Locate the cell with the specified text and output its (X, Y) center coordinate. 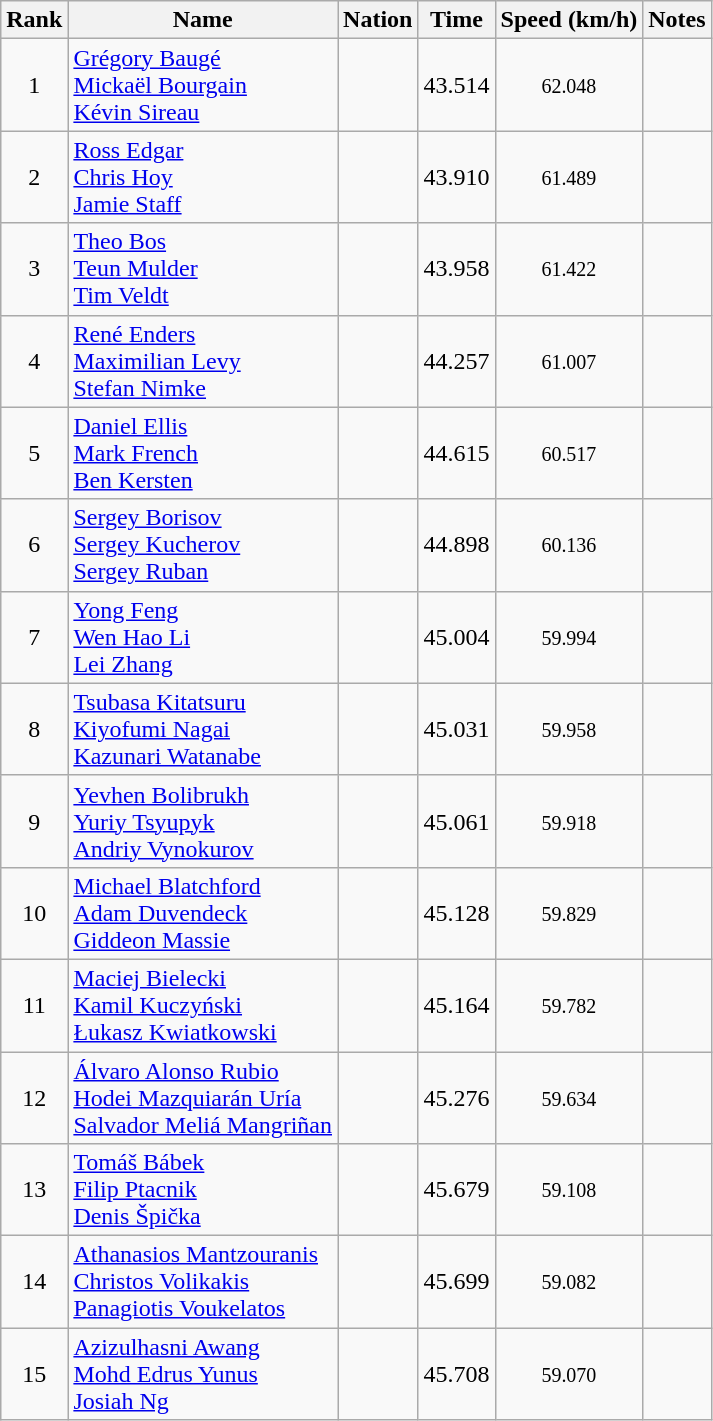
Theo BosTeun MulderTim Veldt (203, 269)
43.514 (456, 85)
Maciej BieleckiKamil KuczyńskiŁukasz Kwiatkowski (203, 1005)
61.422 (569, 269)
45.708 (456, 1374)
1 (34, 85)
43.958 (456, 269)
Álvaro Alonso RubioHodei Mazquiarán UríaSalvador Meliá Mangriñan (203, 1098)
6 (34, 545)
59.082 (569, 1282)
60.517 (569, 453)
5 (34, 453)
45.031 (456, 729)
Notes (677, 20)
45.164 (456, 1005)
59.108 (569, 1190)
3 (34, 269)
12 (34, 1098)
59.782 (569, 1005)
4 (34, 361)
44.257 (456, 361)
45.061 (456, 821)
7 (34, 637)
14 (34, 1282)
45.004 (456, 637)
13 (34, 1190)
61.489 (569, 177)
45.276 (456, 1098)
59.958 (569, 729)
Michael BlatchfordAdam DuvendeckGiddeon Massie (203, 913)
Athanasios MantzouranisChristos VolikakisPanagiotis Voukelatos (203, 1282)
Speed (km/h) (569, 20)
43.910 (456, 177)
Yevhen BolibrukhYuriy TsyupykAndriy Vynokurov (203, 821)
2 (34, 177)
44.898 (456, 545)
Daniel EllisMark FrenchBen Kersten (203, 453)
Azizulhasni AwangMohd Edrus YunusJosiah Ng (203, 1374)
59.918 (569, 821)
9 (34, 821)
Yong FengWen Hao LiLei Zhang (203, 637)
15 (34, 1374)
8 (34, 729)
61.007 (569, 361)
62.048 (569, 85)
59.634 (569, 1098)
Sergey BorisovSergey KucherovSergey Ruban (203, 545)
Time (456, 20)
45.679 (456, 1190)
45.699 (456, 1282)
10 (34, 913)
Tsubasa KitatsuruKiyofumi NagaiKazunari Watanabe (203, 729)
Tomáš BábekFilip PtacnikDenis Špička (203, 1190)
59.994 (569, 637)
59.829 (569, 913)
59.070 (569, 1374)
René EndersMaximilian LevyStefan Nimke (203, 361)
11 (34, 1005)
Rank (34, 20)
44.615 (456, 453)
Ross EdgarChris HoyJamie Staff (203, 177)
60.136 (569, 545)
Name (203, 20)
45.128 (456, 913)
Grégory BaugéMickaël BourgainKévin Sireau (203, 85)
Nation (378, 20)
